Pinpoint the cell where the given text exists, returning its (x, y) midpoint coordinate. 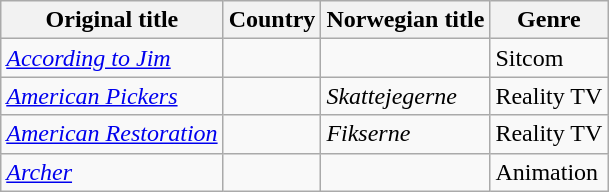
Country (272, 20)
Original title (112, 20)
Animation (549, 172)
Archer (112, 172)
Fikserne (406, 134)
According to Jim (112, 58)
Genre (549, 20)
Skattejegerne (406, 96)
American Pickers (112, 96)
Sitcom (549, 58)
Norwegian title (406, 20)
American Restoration (112, 134)
